Output the [x, y] coordinate of the center of the cell containing the given text.  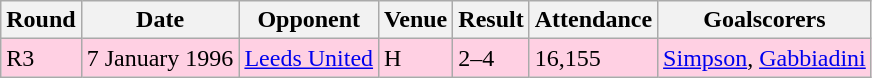
16,155 [593, 58]
Opponent [309, 20]
Attendance [593, 20]
Venue [416, 20]
R3 [41, 58]
7 January 1996 [160, 58]
Date [160, 20]
Simpson, Gabbiadini [765, 58]
Leeds United [309, 58]
Goalscorers [765, 20]
2–4 [491, 58]
H [416, 58]
Round [41, 20]
Result [491, 20]
